For the text-containing cell, return its midpoint in [x, y] coordinate format. 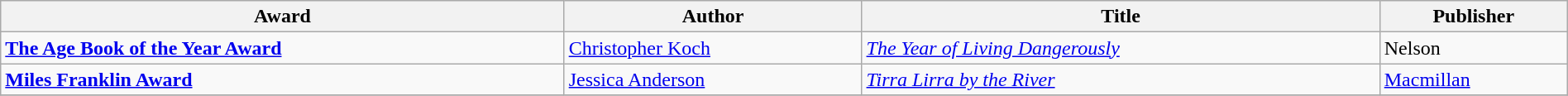
Title [1121, 17]
Macmillan [1474, 79]
Jessica Anderson [713, 79]
The Year of Living Dangerously [1121, 48]
Nelson [1474, 48]
Publisher [1474, 17]
Author [713, 17]
Miles Franklin Award [283, 79]
The Age Book of the Year Award [283, 48]
Tirra Lirra by the River [1121, 79]
Award [283, 17]
Christopher Koch [713, 48]
